Pinpoint the cell where the given text exists, returning its (X, Y) midpoint coordinate. 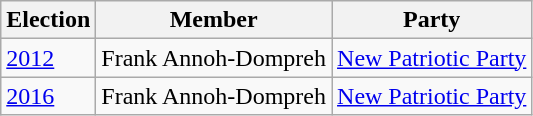
2012 (48, 58)
Election (48, 20)
2016 (48, 96)
Party (432, 20)
Member (214, 20)
